Pinpoint the cell where the given text exists, returning its (X, Y) midpoint coordinate. 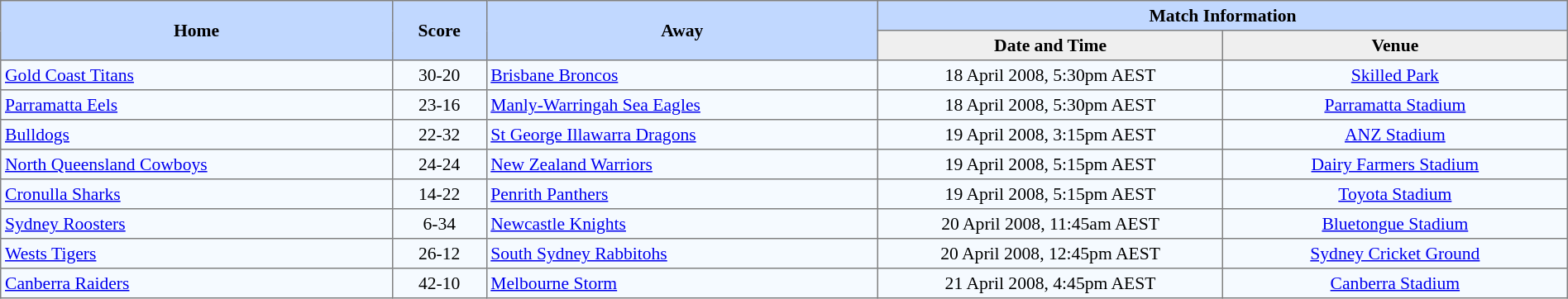
26-12 (439, 254)
Manly-Warringah Sea Eagles (682, 105)
ANZ Stadium (1394, 135)
Parramatta Eels (197, 105)
Penrith Panthers (682, 194)
Date and Time (1050, 45)
19 April 2008, 3:15pm AEST (1050, 135)
Toyota Stadium (1394, 194)
Bulldogs (197, 135)
New Zealand Warriors (682, 164)
Skilled Park (1394, 75)
20 April 2008, 12:45pm AEST (1050, 254)
24-24 (439, 164)
St George Illawarra Dragons (682, 135)
Canberra Stadium (1394, 283)
Brisbane Broncos (682, 75)
Sydney Roosters (197, 224)
42-10 (439, 283)
Cronulla Sharks (197, 194)
Away (682, 31)
Dairy Farmers Stadium (1394, 164)
Score (439, 31)
Sydney Cricket Ground (1394, 254)
20 April 2008, 11:45am AEST (1050, 224)
Canberra Raiders (197, 283)
14-22 (439, 194)
6-34 (439, 224)
Parramatta Stadium (1394, 105)
Melbourne Storm (682, 283)
22-32 (439, 135)
23-16 (439, 105)
Venue (1394, 45)
North Queensland Cowboys (197, 164)
21 April 2008, 4:45pm AEST (1050, 283)
Bluetongue Stadium (1394, 224)
Gold Coast Titans (197, 75)
Match Information (1223, 16)
Home (197, 31)
Wests Tigers (197, 254)
South Sydney Rabbitohs (682, 254)
Newcastle Knights (682, 224)
30-20 (439, 75)
